Search for the cell housing the specified text and yield its [X, Y] center coordinate. 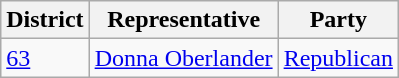
63 [45, 58]
District [45, 20]
Representative [184, 20]
Donna Oberlander [184, 58]
Republican [338, 58]
Party [338, 20]
